Determine the [x, y] coordinate at the center of the cell enclosing the given text.  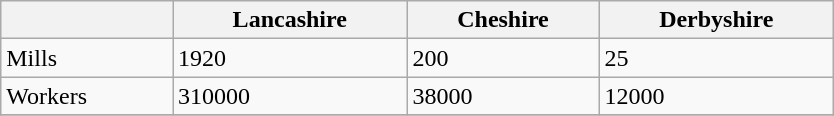
Lancashire [289, 20]
38000 [503, 96]
Derbyshire [716, 20]
200 [503, 58]
Cheshire [503, 20]
310000 [289, 96]
Workers [87, 96]
12000 [716, 96]
1920 [289, 58]
25 [716, 58]
Mills [87, 58]
